Identify which cell holds the provided text, then report its [x, y] central coordinate. 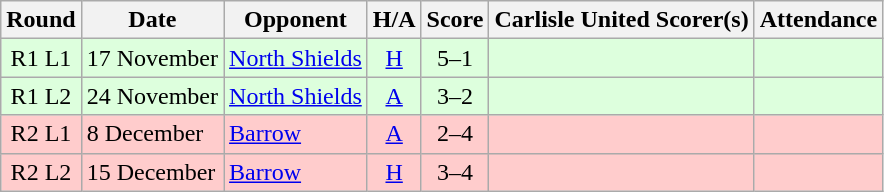
H/A [394, 20]
8 December [152, 134]
15 December [152, 172]
R2 L1 [41, 134]
R1 L2 [41, 96]
5–1 [455, 58]
R1 L1 [41, 58]
3–4 [455, 172]
3–2 [455, 96]
24 November [152, 96]
Round [41, 20]
Opponent [296, 20]
Attendance [818, 20]
R2 L2 [41, 172]
Date [152, 20]
Carlisle United Scorer(s) [622, 20]
2–4 [455, 134]
Score [455, 20]
17 November [152, 58]
